Provide the [X, Y] coordinate of the cell's center where the given text is located.  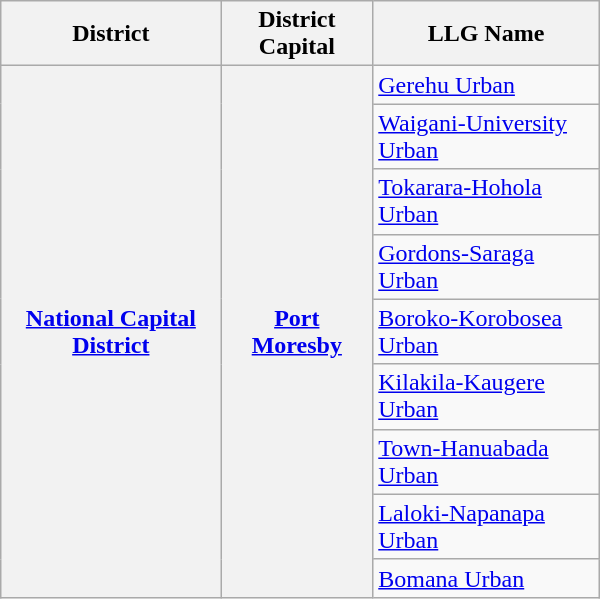
Waigani-University Urban [486, 136]
Kilakila-Kaugere Urban [486, 396]
Gerehu Urban [486, 85]
Tokarara-Hohola Urban [486, 202]
Port Moresby [297, 332]
Bomana Urban [486, 578]
Boroko-Korobosea Urban [486, 332]
LLG Name [486, 34]
Town-Hanuabada Urban [486, 462]
District [111, 34]
District Capital [297, 34]
Gordons-Saraga Urban [486, 266]
Laloki-Napanapa Urban [486, 526]
National Capital District [111, 332]
